Identify which cell holds the provided text, then report its (x, y) central coordinate. 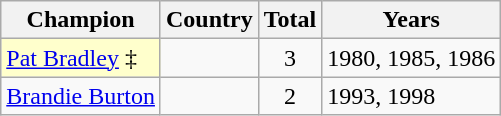
Country (209, 20)
Years (412, 20)
1993, 1998 (412, 96)
1980, 1985, 1986 (412, 58)
2 (290, 96)
3 (290, 58)
Brandie Burton (81, 96)
Total (290, 20)
Champion (81, 20)
Pat Bradley ‡ (81, 58)
